Detect which cell encompasses the target text, then output its [X, Y] center coordinate. 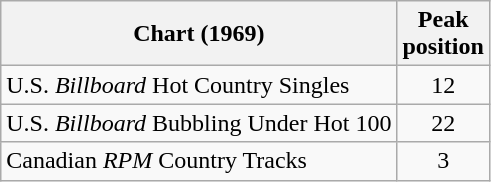
Chart (1969) [199, 34]
12 [443, 85]
22 [443, 123]
3 [443, 161]
U.S. Billboard Hot Country Singles [199, 85]
Peakposition [443, 34]
Canadian RPM Country Tracks [199, 161]
U.S. Billboard Bubbling Under Hot 100 [199, 123]
